Search for the cell housing the specified text and yield its (x, y) center coordinate. 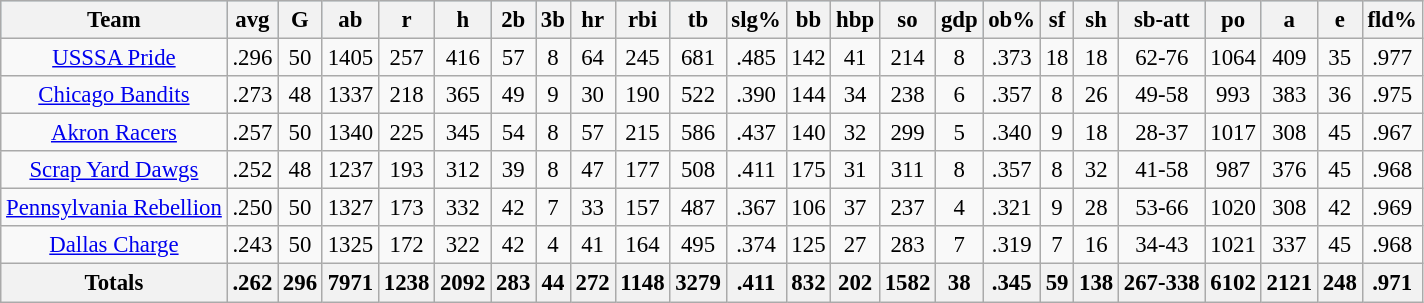
.971 (1392, 283)
215 (642, 133)
173 (406, 208)
345 (463, 133)
832 (808, 283)
33 (592, 208)
1064 (1233, 58)
.250 (252, 208)
.975 (1392, 95)
Dallas Charge (114, 245)
hbp (856, 20)
1340 (350, 133)
39 (514, 170)
.319 (1012, 245)
.969 (1392, 208)
190 (642, 95)
586 (698, 133)
a (1289, 20)
avg (252, 20)
2092 (463, 283)
1582 (907, 283)
tb (698, 20)
44 (554, 283)
1148 (642, 283)
37 (856, 208)
35 (1340, 58)
.977 (1392, 58)
225 (406, 133)
3b (554, 20)
1020 (1233, 208)
38 (960, 283)
237 (907, 208)
202 (856, 283)
64 (592, 58)
34 (856, 95)
.273 (252, 95)
.367 (756, 208)
26 (1096, 95)
.340 (1012, 133)
1238 (406, 283)
49-58 (1162, 95)
36 (1340, 95)
28-37 (1162, 133)
214 (907, 58)
34-43 (1162, 245)
177 (642, 170)
.257 (252, 133)
272 (592, 283)
28 (1096, 208)
53-66 (1162, 208)
Chicago Bandits (114, 95)
508 (698, 170)
218 (406, 95)
Pennsylvania Rebellion (114, 208)
27 (856, 245)
2b (514, 20)
1325 (350, 245)
.296 (252, 58)
r (406, 20)
522 (698, 95)
62-76 (1162, 58)
144 (808, 95)
.485 (756, 58)
245 (642, 58)
so (907, 20)
495 (698, 245)
Team (114, 20)
416 (463, 58)
322 (463, 245)
6102 (1233, 283)
175 (808, 170)
ob% (1012, 20)
Scrap Yard Dawgs (114, 170)
2121 (1289, 283)
5 (960, 133)
.252 (252, 170)
59 (1056, 283)
332 (463, 208)
257 (406, 58)
h (463, 20)
681 (698, 58)
.390 (756, 95)
sf (1056, 20)
.262 (252, 283)
.374 (756, 245)
Akron Racers (114, 133)
1237 (350, 170)
337 (1289, 245)
fld% (1392, 20)
hr (592, 20)
7971 (350, 283)
125 (808, 245)
365 (463, 95)
.967 (1392, 133)
248 (1340, 283)
rbi (642, 20)
.345 (1012, 283)
987 (1233, 170)
41-58 (1162, 170)
ab (350, 20)
1337 (350, 95)
30 (592, 95)
47 (592, 170)
54 (514, 133)
138 (1096, 283)
487 (698, 208)
6 (960, 95)
238 (907, 95)
193 (406, 170)
1405 (350, 58)
993 (1233, 95)
164 (642, 245)
106 (808, 208)
296 (300, 283)
1327 (350, 208)
.373 (1012, 58)
311 (907, 170)
G (300, 20)
16 (1096, 245)
49 (514, 95)
3279 (698, 283)
140 (808, 133)
312 (463, 170)
409 (1289, 58)
172 (406, 245)
po (1233, 20)
sh (1096, 20)
USSSA Pride (114, 58)
299 (907, 133)
sb-att (1162, 20)
1017 (1233, 133)
.437 (756, 133)
1021 (1233, 245)
gdp (960, 20)
31 (856, 170)
157 (642, 208)
Totals (114, 283)
bb (808, 20)
267-338 (1162, 283)
slg% (756, 20)
142 (808, 58)
383 (1289, 95)
.321 (1012, 208)
e (1340, 20)
376 (1289, 170)
.243 (252, 245)
